From the cell containing the given text, extract its center point as (x, y) coordinate. 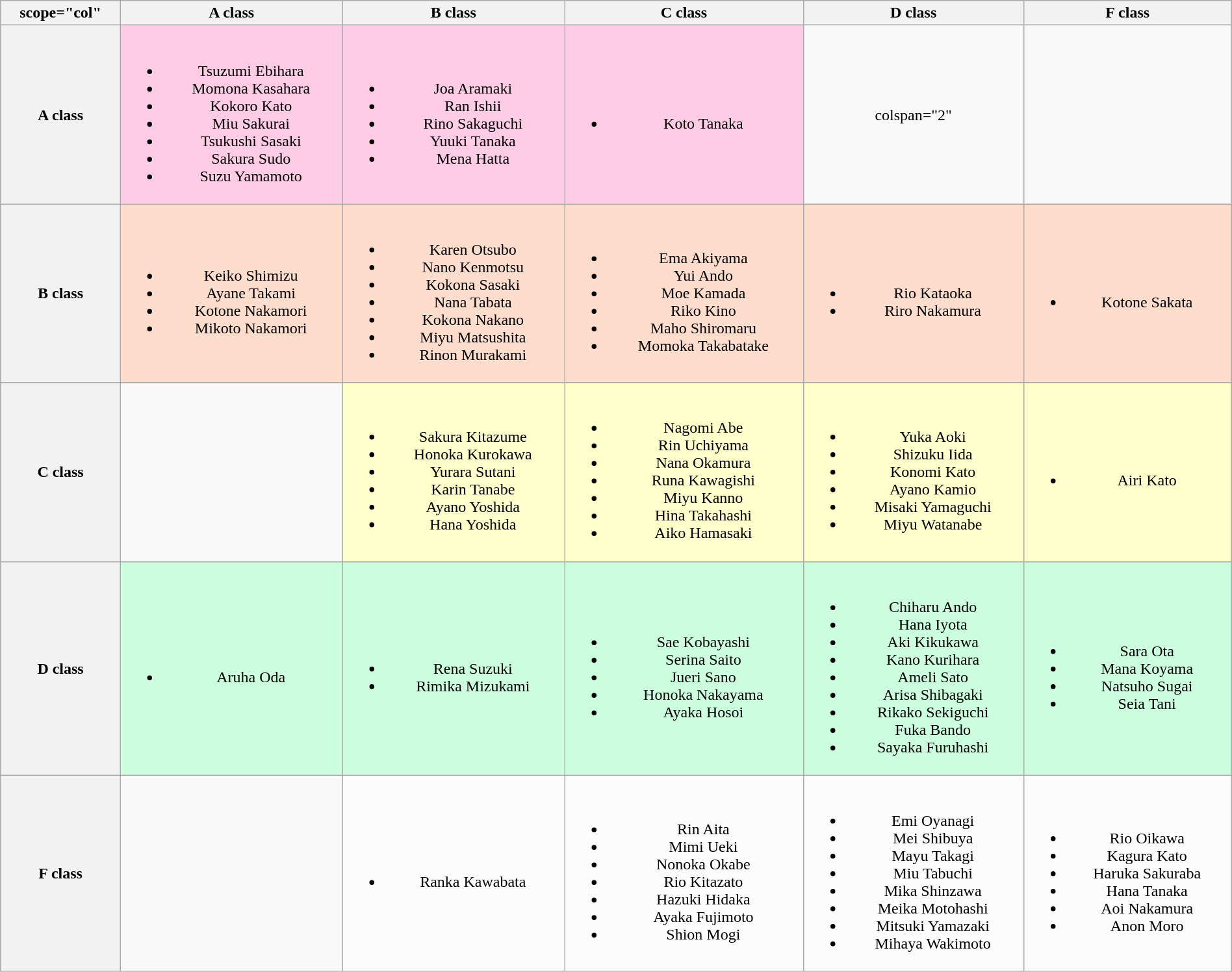
Tsuzumi Ebihara Momona Kasahara Kokoro Kato Miu Sakurai Tsukushi Sasaki Sakura Sudo Suzu Yamamoto (231, 114)
Sakura Kitazume Honoka Kurokawa Yurara Sutani Karin Tanabe Ayano Yoshida Hana Yoshida (454, 472)
Karen Otsubo Nano Kenmotsu Kokona Sasaki Nana Tabata Kokona Nakano Miyu Matsushita Rinon Murakami (454, 294)
Airi Kato (1127, 472)
Joa Aramaki Ran Ishii Rino Sakaguchi Yuuki Tanaka Mena Hatta (454, 114)
Sara Ota Mana Koyama Natsuho Sugai Seia Tani (1127, 668)
Ema Akiyama Yui Ando Moe Kamada Riko Kino Maho Shiromaru Momoka Takabatake (684, 294)
Ranka Kawabata (454, 873)
scope="col" (61, 13)
Rena Suzuki Rimika Mizukami (454, 668)
Keiko Shimizu Ayane Takami Kotone Nakamori Mikoto Nakamori (231, 294)
Koto Tanaka (684, 114)
Rin Aita Mimi Ueki Nonoka Okabe Rio Kitazato Hazuki Hidaka Ayaka Fujimoto Shion Mogi (684, 873)
Kotone Sakata (1127, 294)
Yuka Aoki Shizuku Iida Konomi Kato Ayano Kamio Misaki Yamaguchi Miyu Watanabe (914, 472)
Rio Kataoka Riro Nakamura (914, 294)
Rio Oikawa Kagura Kato Haruka Sakuraba Hana Tanaka Aoi Nakamura Anon Moro (1127, 873)
colspan="2" (914, 114)
Chiharu Ando Hana Iyota Aki Kikukawa Kano Kurihara Ameli Sato Arisa Shibagaki Rikako Sekiguchi Fuka Bando Sayaka Furuhashi (914, 668)
Nagomi Abe Rin Uchiyama Nana Okamura Runa Kawagishi Miyu Kanno Hina Takahashi Aiko Hamasaki (684, 472)
Aruha Oda (231, 668)
Emi Oyanagi Mei Shibuya Mayu Takagi Miu Tabuchi Mika Shinzawa Meika Motohashi Mitsuki Yamazaki Mihaya Wakimoto (914, 873)
Sae Kobayashi Serina Saito Jueri Sano Honoka Nakayama Ayaka Hosoi (684, 668)
